From the cell containing the given text, extract its center point as (X, Y) coordinate. 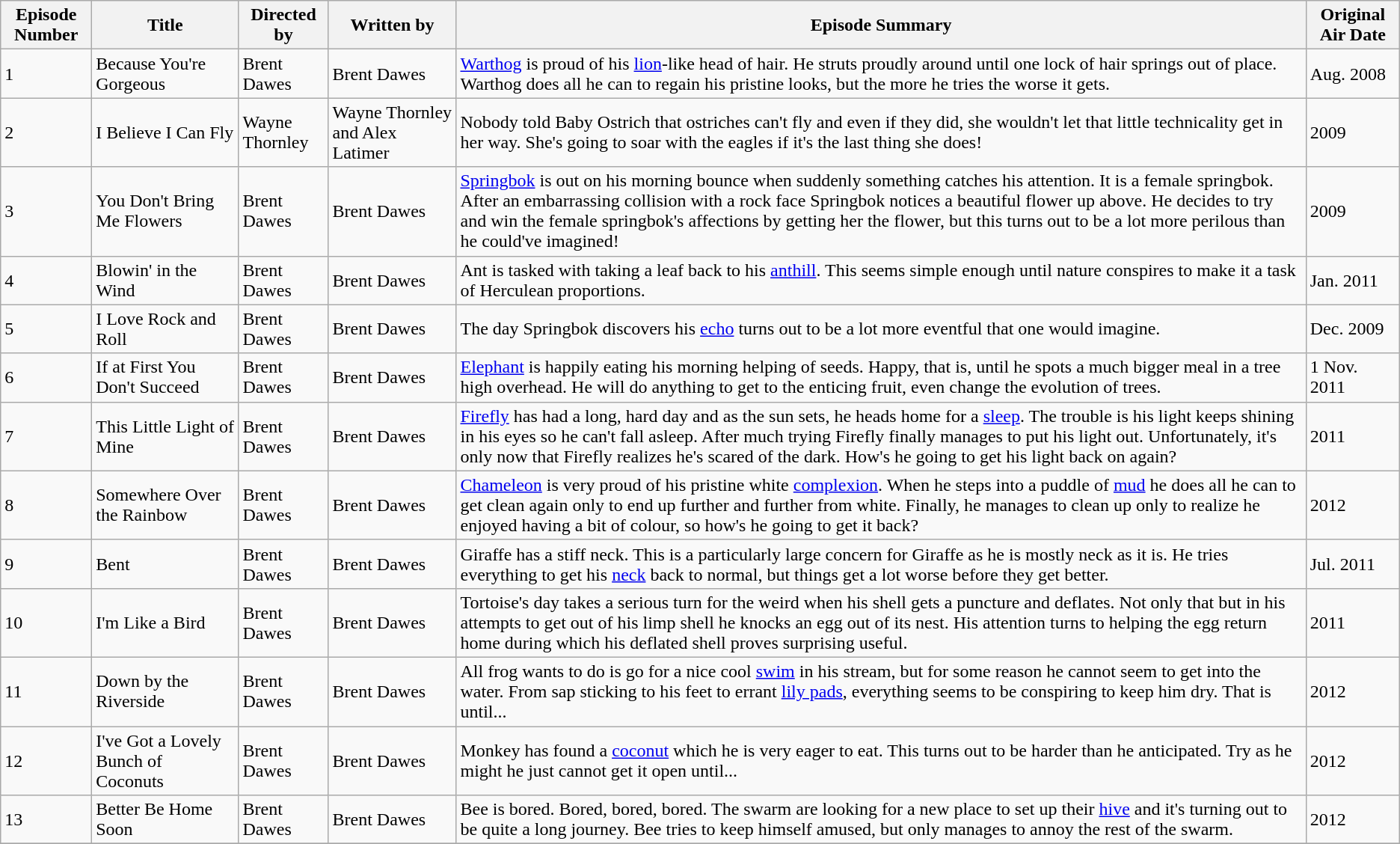
I'm Like a Bird (165, 623)
Better Be Home Soon (165, 820)
I Love Rock and Roll (165, 329)
2 (46, 132)
You Don't Bring Me Flowers (165, 211)
10 (46, 623)
Wayne Thornley and Alex Latimer (392, 132)
7 (46, 436)
Episode Number (46, 25)
Original Air Date (1352, 25)
Directed by (283, 25)
4 (46, 280)
Jul. 2011 (1352, 564)
I Believe I Can Fly (165, 132)
Because You're Gorgeous (165, 73)
Episode Summary (881, 25)
Jan. 2011 (1352, 280)
Down by the Riverside (165, 691)
If at First You Don't Succeed (165, 377)
This Little Light of Mine (165, 436)
9 (46, 564)
1 (46, 73)
12 (46, 760)
8 (46, 505)
11 (46, 691)
Blowin' in the Wind (165, 280)
Dec. 2009 (1352, 329)
The day Springbok discovers his echo turns out to be a lot more eventful that one would imagine. (881, 329)
1 Nov. 2011 (1352, 377)
13 (46, 820)
Title (165, 25)
Ant is tasked with taking a leaf back to his anthill. This seems simple enough until nature conspires to make it a task of Herculean proportions. (881, 280)
Bent (165, 564)
6 (46, 377)
Written by (392, 25)
Wayne Thornley (283, 132)
Aug. 2008 (1352, 73)
I've Got a Lovely Bunch of Coconuts (165, 760)
5 (46, 329)
3 (46, 211)
Somewhere Over the Rainbow (165, 505)
